Pinpoint the cell where the given text exists, returning its [x, y] midpoint coordinate. 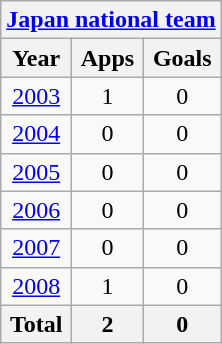
Apps [108, 58]
Japan national team [111, 20]
Goals [182, 58]
2003 [36, 96]
2007 [36, 248]
Total [36, 324]
2006 [36, 210]
Year [36, 58]
2005 [36, 172]
2008 [36, 286]
2 [108, 324]
2004 [36, 134]
